From the cell containing the given text, extract its center point as [x, y] coordinate. 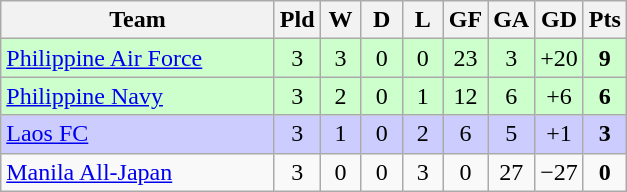
Laos FC [138, 134]
W [340, 20]
D [382, 20]
9 [604, 58]
−27 [560, 172]
GF [465, 20]
Manila All-Japan [138, 172]
Team [138, 20]
+1 [560, 134]
Pts [604, 20]
Philippine Navy [138, 96]
5 [512, 134]
L [422, 20]
23 [465, 58]
+6 [560, 96]
Pld [297, 20]
GA [512, 20]
12 [465, 96]
Philippine Air Force [138, 58]
GD [560, 20]
+20 [560, 58]
27 [512, 172]
